Provide the (x, y) coordinate of the cell's center where the given text is located.  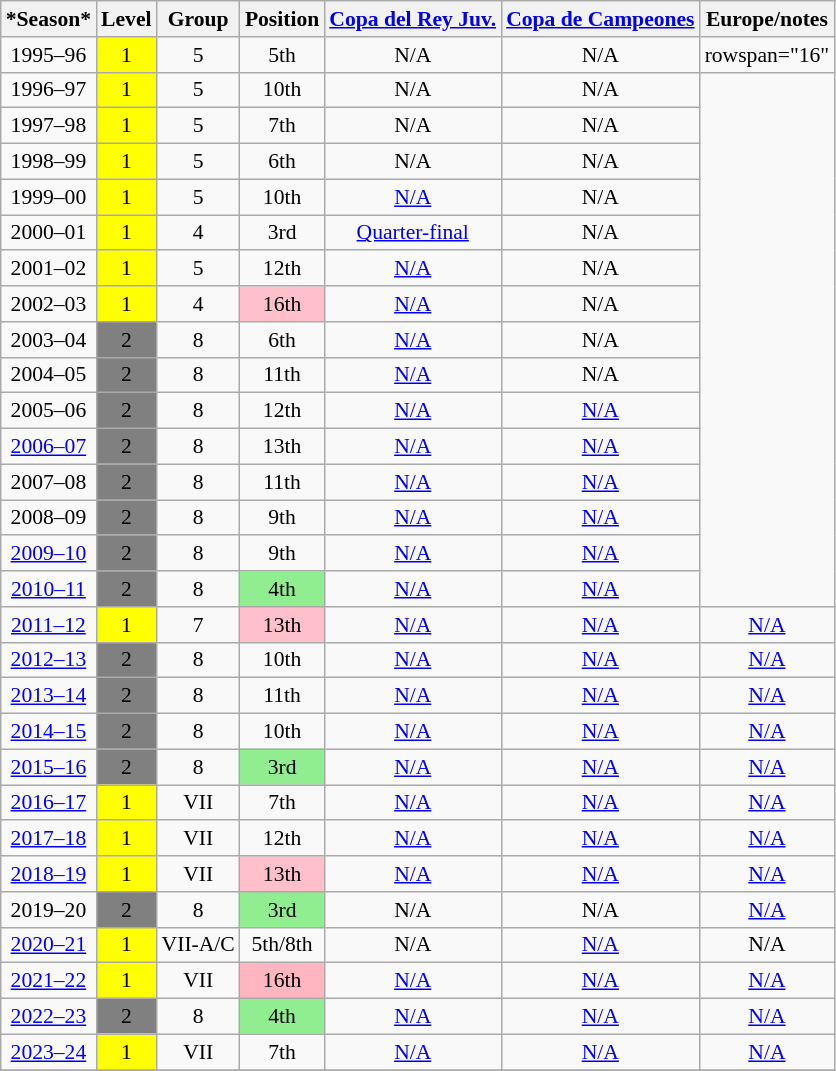
Copa del Rey Juv. (412, 19)
2006–07 (48, 447)
5th (282, 55)
2009–10 (48, 554)
Group (198, 19)
Position (282, 19)
Level (126, 19)
2022–23 (48, 1017)
2018–19 (48, 874)
Copa de Campeones (600, 19)
5th/8th (282, 945)
2002–03 (48, 304)
Europe/notes (768, 19)
2017–18 (48, 839)
2015–16 (48, 767)
7 (198, 625)
rowspan="16" (768, 55)
2019–20 (48, 910)
2003–04 (48, 340)
*Season* (48, 19)
2000–01 (48, 233)
1998–99 (48, 162)
2010–11 (48, 589)
Quarter-final (412, 233)
2012–13 (48, 660)
2004–05 (48, 375)
2007–08 (48, 482)
2011–12 (48, 625)
2021–22 (48, 981)
2001–02 (48, 269)
2020–21 (48, 945)
1995–96 (48, 55)
2016–17 (48, 803)
2008–09 (48, 518)
2023–24 (48, 1052)
2014–15 (48, 732)
1996–97 (48, 90)
1997–98 (48, 126)
1999–00 (48, 197)
2005–06 (48, 411)
2013–14 (48, 696)
VII-A/C (198, 945)
